Pinpoint the cell where the given text exists, returning its [X, Y] midpoint coordinate. 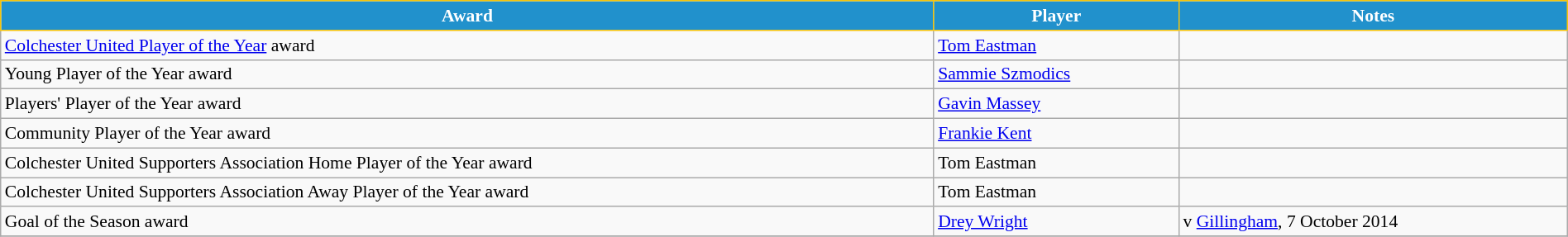
Gavin Massey [1056, 104]
Player [1056, 16]
Drey Wright [1056, 222]
Sammie Szmodics [1056, 74]
Colchester United Supporters Association Away Player of the Year award [467, 192]
Frankie Kent [1056, 134]
Colchester United Supporters Association Home Player of the Year award [467, 163]
v Gillingham, 7 October 2014 [1374, 222]
Notes [1374, 16]
Goal of the Season award [467, 222]
Community Player of the Year award [467, 134]
Players' Player of the Year award [467, 104]
Award [467, 16]
Young Player of the Year award [467, 74]
Colchester United Player of the Year award [467, 45]
